Detect which cell encompasses the target text, then output its [x, y] center coordinate. 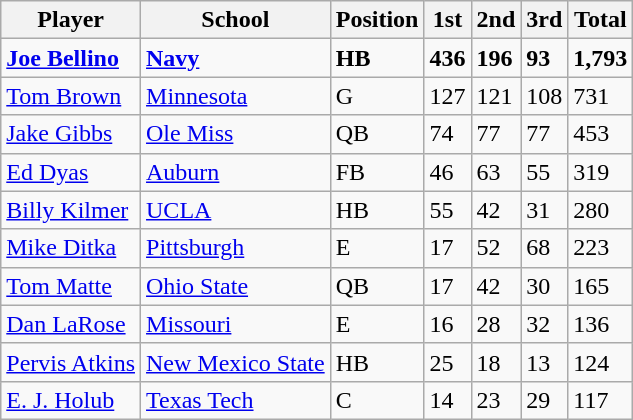
Total [600, 20]
453 [600, 134]
Billy Kilmer [71, 210]
13 [544, 362]
Tom Matte [71, 286]
196 [496, 58]
Auburn [236, 172]
FB [377, 172]
3rd [544, 20]
18 [496, 362]
G [377, 96]
Minnesota [236, 96]
28 [496, 324]
16 [448, 324]
117 [600, 400]
68 [544, 248]
14 [448, 400]
127 [448, 96]
436 [448, 58]
New Mexico State [236, 362]
29 [544, 400]
31 [544, 210]
23 [496, 400]
Missouri [236, 324]
52 [496, 248]
1,793 [600, 58]
1st [448, 20]
74 [448, 134]
165 [600, 286]
Pervis Atkins [71, 362]
Ed Dyas [71, 172]
136 [600, 324]
25 [448, 362]
Pittsburgh [236, 248]
32 [544, 324]
2nd [496, 20]
280 [600, 210]
93 [544, 58]
121 [496, 96]
UCLA [236, 210]
Dan LaRose [71, 324]
Player [71, 20]
E. J. Holub [71, 400]
Ohio State [236, 286]
Ole Miss [236, 134]
319 [600, 172]
124 [600, 362]
Tom Brown [71, 96]
Mike Ditka [71, 248]
46 [448, 172]
30 [544, 286]
Jake Gibbs [71, 134]
Position [377, 20]
Texas Tech [236, 400]
Navy [236, 58]
731 [600, 96]
108 [544, 96]
223 [600, 248]
Joe Bellino [71, 58]
C [377, 400]
School [236, 20]
63 [496, 172]
